Locate the cell with the specified text and output its (x, y) center coordinate. 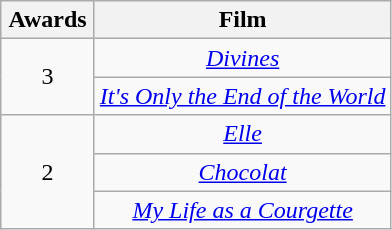
2 (48, 172)
Film (242, 20)
My Life as a Courgette (242, 210)
Awards (48, 20)
Chocolat (242, 172)
Divines (242, 58)
It's Only the End of the World (242, 96)
3 (48, 77)
Elle (242, 134)
